From the cell containing the given text, extract its center point as (X, Y) coordinate. 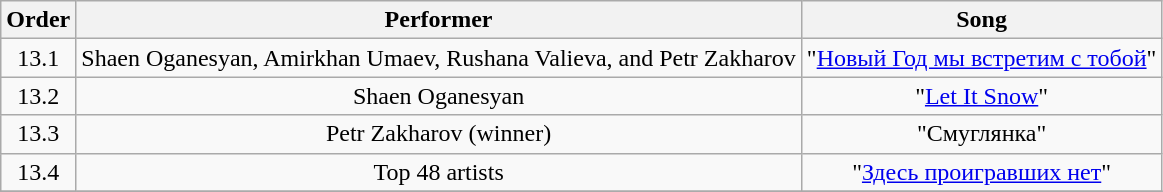
"Новый Год мы встретим с тобой" (982, 58)
13.3 (38, 134)
Order (38, 20)
13.4 (38, 172)
Song (982, 20)
"Здесь проигравших нет" (982, 172)
Performer (439, 20)
Top 48 artists (439, 172)
Shaen Oganesyan, Amirkhan Umaev, Rushana Valieva, and Petr Zakharov (439, 58)
13.2 (38, 96)
Petr Zakharov (winner) (439, 134)
Shaen Oganesyan (439, 96)
"Let It Snow" (982, 96)
13.1 (38, 58)
"Смуглянка" (982, 134)
